Scan for the cell matching the given text and deliver its (x, y) coordinate at center. 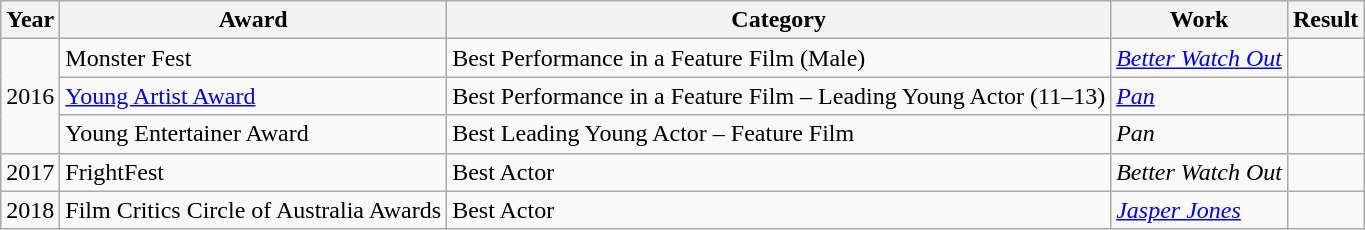
Monster Fest (254, 58)
2017 (30, 172)
Young Artist Award (254, 96)
Young Entertainer Award (254, 134)
Best Leading Young Actor – Feature Film (779, 134)
Category (779, 20)
2018 (30, 210)
Best Performance in a Feature Film – Leading Young Actor (11–13) (779, 96)
Result (1325, 20)
2016 (30, 96)
Year (30, 20)
FrightFest (254, 172)
Work (1200, 20)
Jasper Jones (1200, 210)
Best Performance in a Feature Film (Male) (779, 58)
Award (254, 20)
Film Critics Circle of Australia Awards (254, 210)
